Find where the given text appears and provide that cell's center as (X, Y) coordinate. 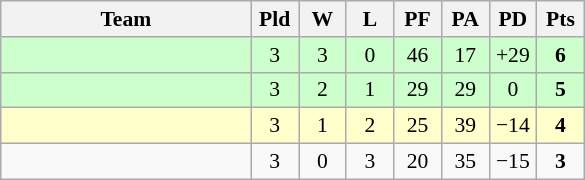
W (322, 19)
PD (513, 19)
−15 (513, 162)
25 (418, 126)
−14 (513, 126)
4 (561, 126)
17 (465, 55)
20 (418, 162)
5 (561, 90)
Team (126, 19)
6 (561, 55)
35 (465, 162)
PF (418, 19)
+29 (513, 55)
L (370, 19)
46 (418, 55)
Pts (561, 19)
PA (465, 19)
Pld (275, 19)
39 (465, 126)
